Scan for the cell matching the given text and deliver its [X, Y] coordinate at center. 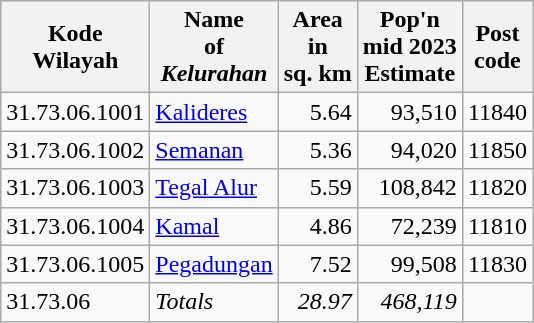
11820 [497, 188]
31.73.06.1001 [76, 112]
31.73.06.1003 [76, 188]
Totals [214, 302]
5.36 [318, 150]
31.73.06.1002 [76, 150]
Name of Kelurahan [214, 47]
93,510 [410, 112]
Area in sq. km [318, 47]
11830 [497, 264]
28.97 [318, 302]
4.86 [318, 226]
5.59 [318, 188]
72,239 [410, 226]
Tegal Alur [214, 188]
11810 [497, 226]
7.52 [318, 264]
31.73.06 [76, 302]
11850 [497, 150]
Kode Wilayah [76, 47]
94,020 [410, 150]
108,842 [410, 188]
5.64 [318, 112]
Postcode [497, 47]
11840 [497, 112]
31.73.06.1004 [76, 226]
Pegadungan [214, 264]
Semanan [214, 150]
31.73.06.1005 [76, 264]
Kamal [214, 226]
Pop'n mid 2023Estimate [410, 47]
99,508 [410, 264]
468,119 [410, 302]
Kalideres [214, 112]
